Extract the [x, y] coordinate from the center of the cell holding the provided text.  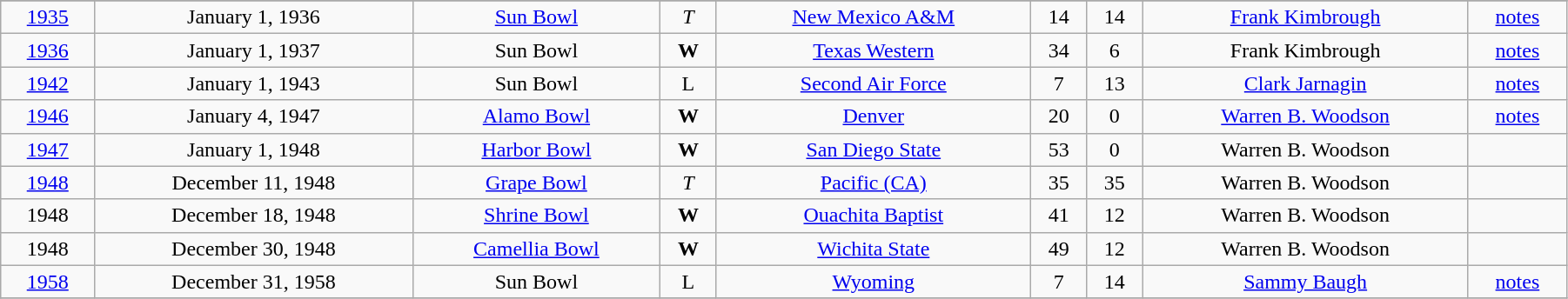
1946 [48, 116]
January 1, 1948 [254, 149]
Sammy Baugh [1305, 282]
34 [1059, 50]
Grape Bowl [536, 183]
December 31, 1958 [254, 282]
20 [1059, 116]
53 [1059, 149]
New Mexico A&M [874, 17]
Camellia Bowl [536, 249]
Texas Western [874, 50]
1958 [48, 282]
6 [1115, 50]
13 [1115, 83]
December 30, 1948 [254, 249]
Clark Jarnagin [1305, 83]
San Diego State [874, 149]
1942 [48, 83]
December 18, 1948 [254, 216]
1935 [48, 17]
January 1, 1936 [254, 17]
Alamo Bowl [536, 116]
Denver [874, 116]
1947 [48, 149]
Second Air Force [874, 83]
Wichita State [874, 249]
January 1, 1943 [254, 83]
49 [1059, 249]
Wyoming [874, 282]
41 [1059, 216]
January 4, 1947 [254, 116]
1936 [48, 50]
Pacific (CA) [874, 183]
January 1, 1937 [254, 50]
Harbor Bowl [536, 149]
Ouachita Baptist [874, 216]
December 11, 1948 [254, 183]
Shrine Bowl [536, 216]
